Scan for the cell matching the given text and deliver its (X, Y) coordinate at center. 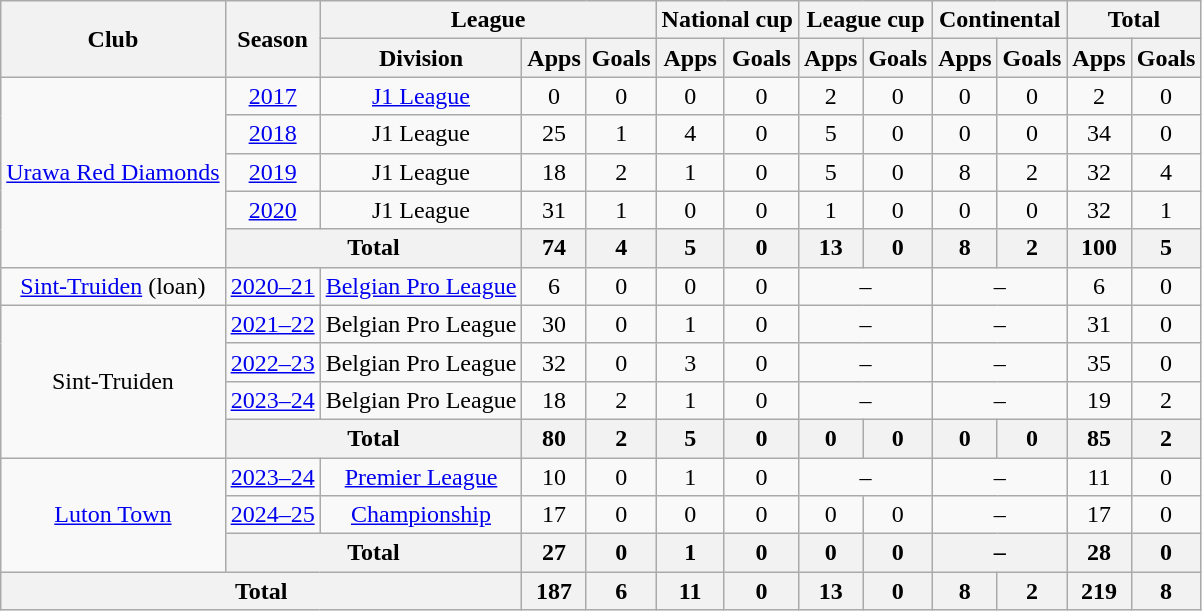
2022–23 (272, 362)
74 (554, 248)
Championship (421, 515)
85 (1099, 438)
2020–21 (272, 286)
10 (554, 477)
2024–25 (272, 515)
35 (1099, 362)
30 (554, 324)
Premier League (421, 477)
Continental (1000, 20)
27 (554, 553)
Sint-Truiden (loan) (113, 286)
2017 (272, 96)
187 (554, 591)
2021–22 (272, 324)
League cup (865, 20)
28 (1099, 553)
2020 (272, 210)
National cup (727, 20)
80 (554, 438)
34 (1099, 134)
Sint-Truiden (113, 381)
3 (690, 362)
Division (421, 58)
2018 (272, 134)
2019 (272, 172)
Urawa Red Diamonds (113, 172)
25 (554, 134)
219 (1099, 591)
19 (1099, 400)
Season (272, 39)
Club (113, 39)
Luton Town (113, 515)
League (488, 20)
100 (1099, 248)
